Capture the cell that displays the provided text and extract its [x, y] central coordinate. 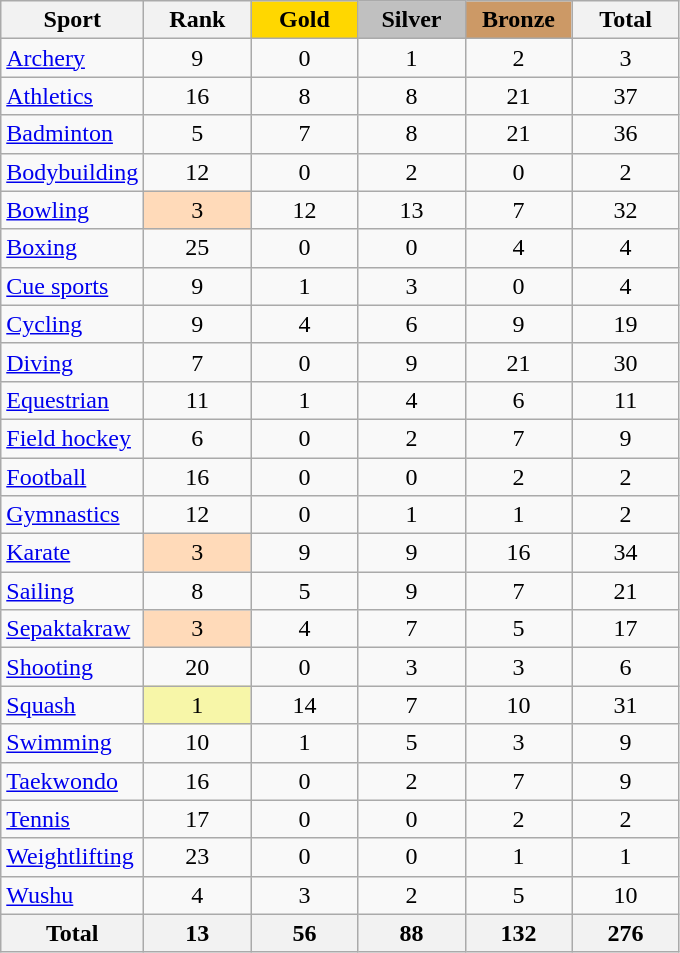
Diving [72, 362]
Bowling [72, 210]
276 [626, 933]
Athletics [72, 96]
20 [198, 667]
Bodybuilding [72, 172]
Weightlifting [72, 857]
Rank [198, 20]
Swimming [72, 743]
Gold [304, 20]
Field hockey [72, 438]
25 [198, 248]
Cue sports [72, 286]
Cycling [72, 324]
Sport [72, 20]
Squash [72, 705]
Wushu [72, 895]
Equestrian [72, 400]
Boxing [72, 248]
Archery [72, 58]
32 [626, 210]
37 [626, 96]
Sailing [72, 591]
Sepaktakraw [72, 629]
19 [626, 324]
31 [626, 705]
56 [304, 933]
Karate [72, 553]
34 [626, 553]
Silver [412, 20]
Football [72, 477]
Badminton [72, 134]
30 [626, 362]
Taekwondo [72, 781]
Gymnastics [72, 515]
132 [518, 933]
Shooting [72, 667]
36 [626, 134]
14 [304, 705]
88 [412, 933]
Tennis [72, 819]
Bronze [518, 20]
23 [198, 857]
